Pinpoint the cell where the given text exists, returning its [x, y] midpoint coordinate. 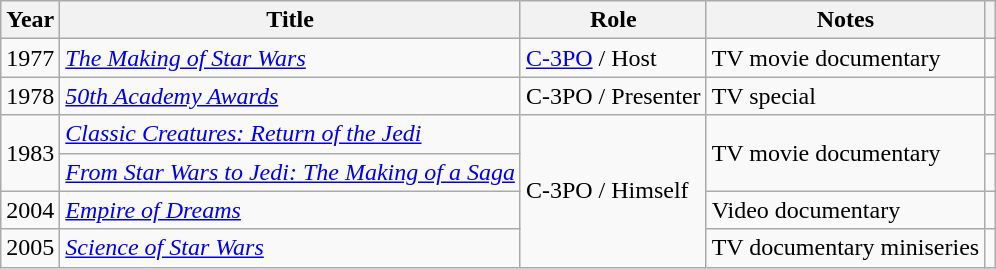
TV documentary miniseries [846, 248]
1978 [30, 96]
2004 [30, 210]
Science of Star Wars [290, 248]
50th Academy Awards [290, 96]
From Star Wars to Jedi: The Making of a Saga [290, 172]
Video documentary [846, 210]
Year [30, 20]
2005 [30, 248]
C-3PO / Presenter [613, 96]
C-3PO / Himself [613, 191]
1977 [30, 58]
1983 [30, 153]
Title [290, 20]
Role [613, 20]
Empire of Dreams [290, 210]
Classic Creatures: Return of the Jedi [290, 134]
Notes [846, 20]
The Making of Star Wars [290, 58]
C-3PO / Host [613, 58]
TV special [846, 96]
